Detect which cell encompasses the target text, then output its [x, y] center coordinate. 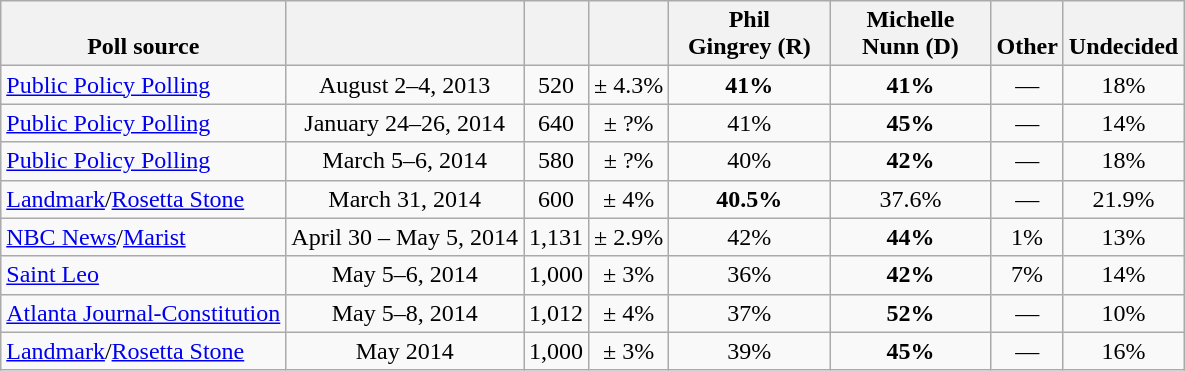
640 [556, 123]
39% [750, 351]
44% [910, 237]
March 31, 2014 [405, 199]
1% [1027, 237]
January 24–26, 2014 [405, 123]
± 2.9% [629, 237]
600 [556, 199]
37.6% [910, 199]
1,012 [556, 313]
Undecided [1123, 34]
36% [750, 275]
52% [910, 313]
May 2014 [405, 351]
Poll source [144, 34]
PhilGingrey (R) [750, 34]
August 2–4, 2013 [405, 85]
MichelleNunn (D) [910, 34]
520 [556, 85]
40% [750, 161]
May 5–8, 2014 [405, 313]
± 4.3% [629, 85]
40.5% [750, 199]
Atlanta Journal-Constitution [144, 313]
10% [1123, 313]
37% [750, 313]
13% [1123, 237]
March 5–6, 2014 [405, 161]
16% [1123, 351]
21.9% [1123, 199]
Other [1027, 34]
1,131 [556, 237]
Saint Leo [144, 275]
NBC News/Marist [144, 237]
April 30 – May 5, 2014 [405, 237]
May 5–6, 2014 [405, 275]
7% [1027, 275]
580 [556, 161]
